Find where the given text appears and provide that cell's center as (X, Y) coordinate. 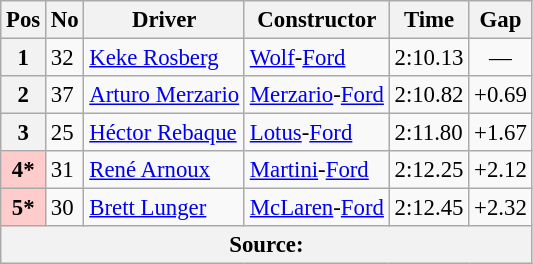
Source: (266, 245)
Wolf-Ford (316, 58)
5* (24, 208)
Arturo Merzario (164, 95)
Martini-Ford (316, 170)
1 (24, 58)
Merzario-Ford (316, 95)
2:10.13 (429, 58)
4* (24, 170)
Brett Lunger (164, 208)
37 (65, 95)
3 (24, 133)
25 (65, 133)
+0.69 (500, 95)
René Arnoux (164, 170)
Constructor (316, 20)
Lotus-Ford (316, 133)
32 (65, 58)
2 (24, 95)
31 (65, 170)
Pos (24, 20)
+1.67 (500, 133)
2:11.80 (429, 133)
Héctor Rebaque (164, 133)
— (500, 58)
Time (429, 20)
+2.12 (500, 170)
Keke Rosberg (164, 58)
Driver (164, 20)
McLaren-Ford (316, 208)
30 (65, 208)
2:12.45 (429, 208)
No (65, 20)
Gap (500, 20)
2:12.25 (429, 170)
2:10.82 (429, 95)
+2.32 (500, 208)
